Return (X, Y) of the center of cell containing provided text 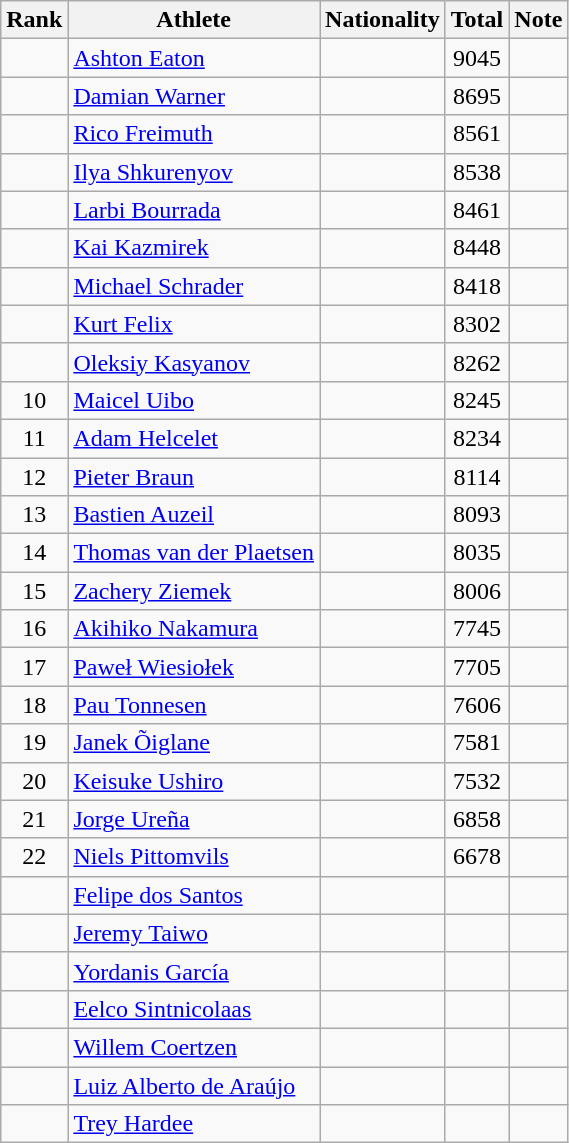
Jorge Ureña (194, 819)
Nationality (383, 20)
Thomas van der Plaetsen (194, 553)
Bastien Auzeil (194, 515)
Felipe dos Santos (194, 895)
8245 (477, 400)
16 (34, 629)
Damian Warner (194, 96)
Eelco Sintnicolaas (194, 1009)
8461 (477, 210)
7745 (477, 629)
7581 (477, 743)
18 (34, 705)
Kurt Felix (194, 324)
8561 (477, 134)
15 (34, 591)
Janek Õiglane (194, 743)
7532 (477, 781)
Michael Schrader (194, 286)
7705 (477, 667)
6858 (477, 819)
Pau Tonnesen (194, 705)
Oleksiy Kasyanov (194, 362)
8114 (477, 477)
8418 (477, 286)
Pieter Braun (194, 477)
Trey Hardee (194, 1124)
12 (34, 477)
Ilya Shkurenyov (194, 172)
8262 (477, 362)
Zachery Ziemek (194, 591)
8538 (477, 172)
17 (34, 667)
Note (538, 20)
21 (34, 819)
Rank (34, 20)
9045 (477, 58)
Akihiko Nakamura (194, 629)
Rico Freimuth (194, 134)
Maicel Uibo (194, 400)
14 (34, 553)
Luiz Alberto de Araújo (194, 1085)
Adam Helcelet (194, 438)
Athlete (194, 20)
22 (34, 857)
Ashton Eaton (194, 58)
7606 (477, 705)
8093 (477, 515)
8695 (477, 96)
Jeremy Taiwo (194, 933)
8006 (477, 591)
20 (34, 781)
Total (477, 20)
Niels Pittomvils (194, 857)
19 (34, 743)
Yordanis García (194, 971)
13 (34, 515)
11 (34, 438)
8448 (477, 248)
6678 (477, 857)
8035 (477, 553)
10 (34, 400)
Larbi Bourrada (194, 210)
8234 (477, 438)
Paweł Wiesiołek (194, 667)
Willem Coertzen (194, 1047)
Keisuke Ushiro (194, 781)
8302 (477, 324)
Kai Kazmirek (194, 248)
